Scan for the cell matching the given text and deliver its [X, Y] coordinate at center. 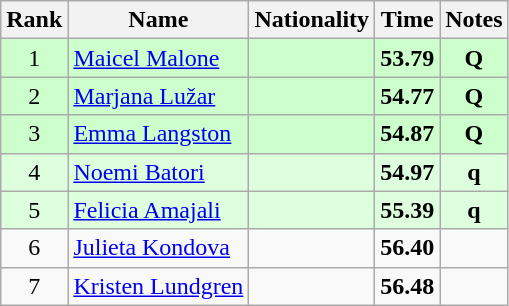
1 [34, 58]
Nationality [312, 20]
56.40 [408, 248]
Marjana Lužar [158, 96]
Maicel Malone [158, 58]
Rank [34, 20]
Julieta Kondova [158, 248]
54.77 [408, 96]
6 [34, 248]
54.87 [408, 134]
7 [34, 286]
5 [34, 210]
Noemi Batori [158, 172]
Emma Langston [158, 134]
4 [34, 172]
3 [34, 134]
2 [34, 96]
Time [408, 20]
Kristen Lundgren [158, 286]
53.79 [408, 58]
Name [158, 20]
55.39 [408, 210]
54.97 [408, 172]
Notes [474, 20]
Felicia Amajali [158, 210]
56.48 [408, 286]
